Locate the cell with the specified text and output its [X, Y] center coordinate. 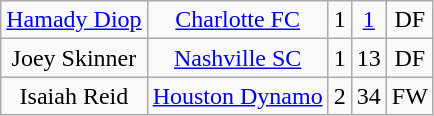
Nashville SC [238, 58]
Joey Skinner [74, 58]
Houston Dynamo [238, 96]
Charlotte FC [238, 20]
Isaiah Reid [74, 96]
34 [368, 96]
Hamady Diop [74, 20]
2 [340, 96]
13 [368, 58]
FW [410, 96]
